Scan for the cell matching the given text and deliver its (X, Y) coordinate at center. 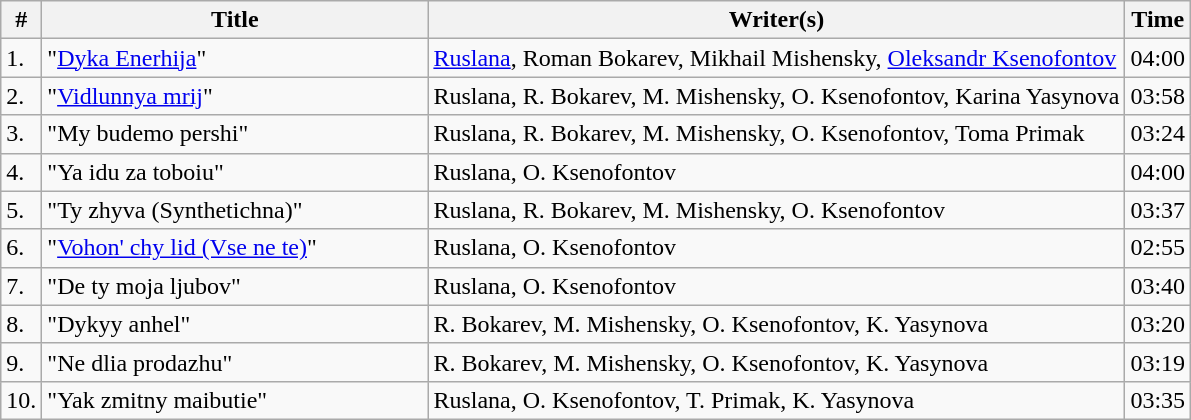
Ruslana, R. Bokarev, M. Mishensky, O. Ksenofontov, Karina Yasynova (776, 96)
Time (1158, 20)
"Dyka Enerhija" (235, 58)
Ruslana, R. Bokarev, M. Mishensky, O. Ksenofontov, Toma Primak (776, 134)
Ruslana, Roman Bokarev, Mikhail Mishensky, Oleksandr Ksenofontov (776, 58)
5. (22, 210)
"Yak zmitny maibutie" (235, 400)
03:35 (1158, 400)
9. (22, 362)
"Ne dlia prodazhu" (235, 362)
7. (22, 286)
"Vidlunnya mrij" (235, 96)
03:58 (1158, 96)
Ruslana, O. Ksenofontov, T. Primak, K. Yasynova (776, 400)
"De ty moja ljubov" (235, 286)
"Dykyy anhel" (235, 324)
Title (235, 20)
8. (22, 324)
3. (22, 134)
03:40 (1158, 286)
"My budemo pershi" (235, 134)
Writer(s) (776, 20)
03:37 (1158, 210)
4. (22, 172)
"Ya idu za toboiu" (235, 172)
2. (22, 96)
"Ty zhyva (Synthetichna)" (235, 210)
Ruslana, R. Bokarev, M. Mishensky, O. Ksenofontov (776, 210)
03:19 (1158, 362)
03:20 (1158, 324)
03:24 (1158, 134)
"Vohon' chy lid (Vse ne te)" (235, 248)
10. (22, 400)
# (22, 20)
02:55 (1158, 248)
6. (22, 248)
1. (22, 58)
